Provide the (x, y) coordinate of the cell's center where the given text is located.  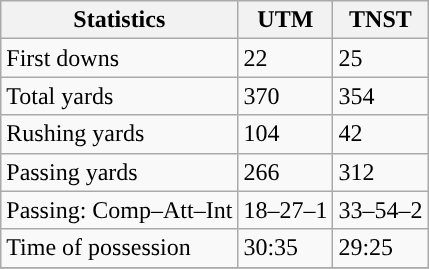
33–54–2 (380, 210)
TNST (380, 20)
104 (286, 134)
Passing: Comp–Att–Int (120, 210)
30:35 (286, 248)
First downs (120, 58)
Statistics (120, 20)
370 (286, 96)
42 (380, 134)
Time of possession (120, 248)
354 (380, 96)
18–27–1 (286, 210)
Passing yards (120, 172)
UTM (286, 20)
Rushing yards (120, 134)
312 (380, 172)
266 (286, 172)
25 (380, 58)
22 (286, 58)
29:25 (380, 248)
Total yards (120, 96)
